Provide the (x, y) coordinate of the cell's center where the given text is located.  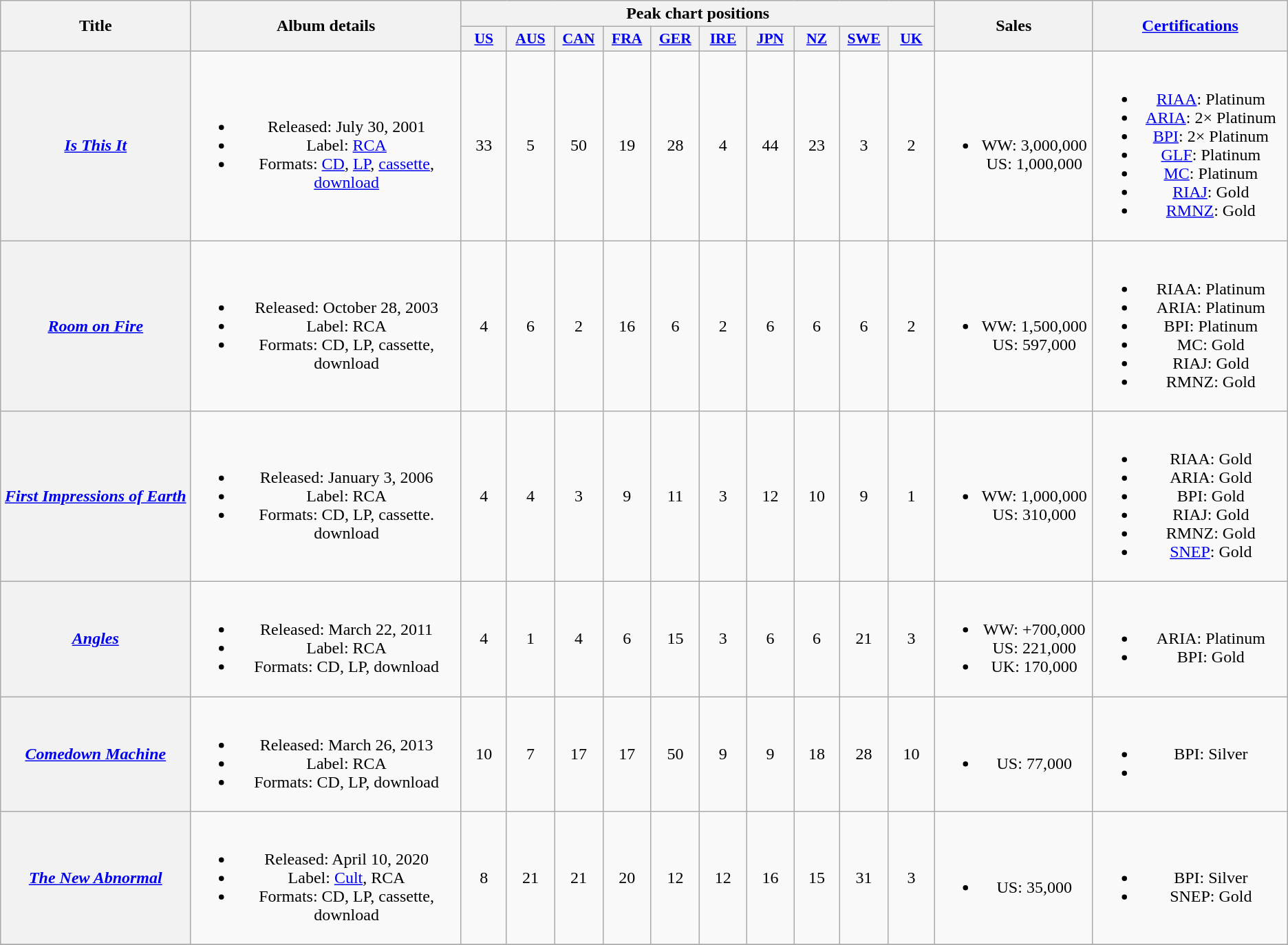
Is This It (96, 146)
BPI: Silver (1190, 754)
ARIA: PlatinumBPI: Gold (1190, 640)
Angles (96, 640)
44 (771, 146)
RIAA: GoldARIA: GoldBPI: GoldRIAJ: GoldRMNZ: GoldSNEP: Gold (1190, 497)
US: 35,000 (1014, 878)
23 (817, 146)
The New Abnormal (96, 878)
SWE (864, 39)
Released: April 10, 2020Label: Cult, RCAFormats: CD, LP, cassette, download (326, 878)
AUS (530, 39)
Certifications (1190, 26)
RIAA: PlatinumARIA: PlatinumBPI: PlatinumMC: GoldRIAJ: GoldRMNZ: Gold (1190, 326)
WW: 1,000,000 US: 310,000 (1014, 497)
NZ (817, 39)
19 (627, 146)
Released: January 3, 2006Label: RCAFormats: CD, LP, cassette. download (326, 497)
GER (675, 39)
Sales (1014, 26)
Released: March 22, 2011Label: RCAFormats: CD, LP, download (326, 640)
WW: 3,000,000 US: 1,000,000 (1014, 146)
UK (911, 39)
18 (817, 754)
33 (484, 146)
CAN (579, 39)
Released: October 28, 2003Label: RCAFormats: CD, LP, cassette, download (326, 326)
11 (675, 497)
5 (530, 146)
Peak chart positions (698, 14)
US: 77,000 (1014, 754)
Released: March 26, 2013Label: RCAFormats: CD, LP, download (326, 754)
WW: +700,000 US: 221,000UK: 170,000 (1014, 640)
RIAA: PlatinumARIA: 2× PlatinumBPI: 2× PlatinumGLF: PlatinumMC: PlatinumRIAJ: GoldRMNZ: Gold (1190, 146)
BPI: SilverSNEP: Gold (1190, 878)
31 (864, 878)
20 (627, 878)
JPN (771, 39)
Released: July 30, 2001Label: RCAFormats: CD, LP, cassette, download (326, 146)
Room on Fire (96, 326)
8 (484, 878)
First Impressions of Earth (96, 497)
Title (96, 26)
Album details (326, 26)
FRA (627, 39)
7 (530, 754)
WW: 1,500,000 US: 597,000 (1014, 326)
IRE (723, 39)
Comedown Machine (96, 754)
US (484, 39)
